Identify which cell holds the provided text, then report its (x, y) central coordinate. 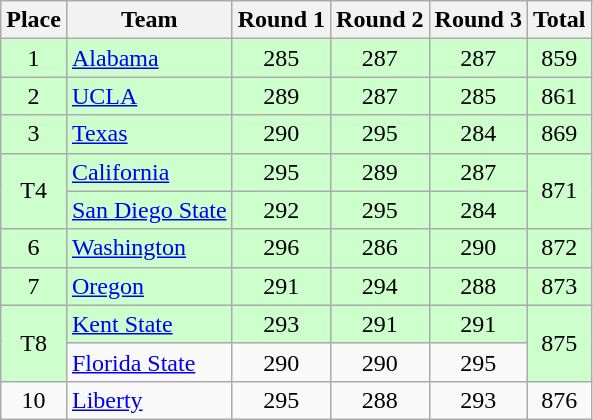
T4 (34, 191)
1 (34, 58)
873 (559, 286)
Texas (149, 134)
10 (34, 400)
Kent State (149, 324)
Oregon (149, 286)
859 (559, 58)
Team (149, 20)
Round 1 (281, 20)
294 (380, 286)
296 (281, 248)
292 (281, 210)
869 (559, 134)
286 (380, 248)
UCLA (149, 96)
2 (34, 96)
876 (559, 400)
7 (34, 286)
Round 2 (380, 20)
861 (559, 96)
Round 3 (478, 20)
Washington (149, 248)
3 (34, 134)
California (149, 172)
875 (559, 343)
Alabama (149, 58)
872 (559, 248)
Florida State (149, 362)
6 (34, 248)
Total (559, 20)
Liberty (149, 400)
T8 (34, 343)
San Diego State (149, 210)
871 (559, 191)
Place (34, 20)
